Output the (x, y) coordinate of the center of the cell containing the given text.  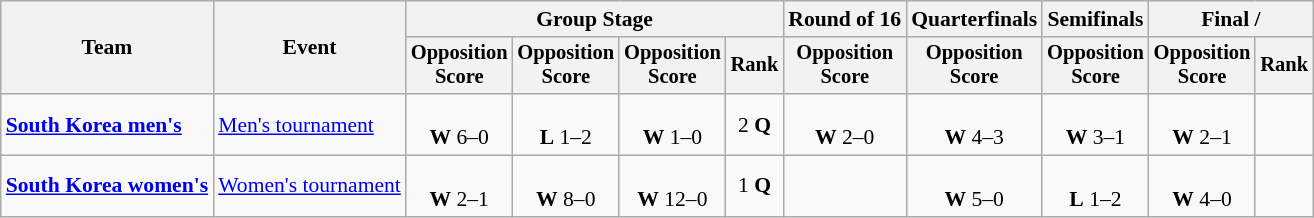
W 4–3 (974, 124)
W 8–0 (566, 186)
W 1–0 (672, 124)
2 Q (755, 124)
W 3–1 (1096, 124)
W 4–0 (1202, 186)
W 12–0 (672, 186)
Final / (1231, 19)
Event (310, 48)
Team (107, 48)
Quarterfinals (974, 19)
South Korea women's (107, 186)
Women's tournament (310, 186)
W 6–0 (460, 124)
South Korea men's (107, 124)
Round of 16 (844, 19)
Men's tournament (310, 124)
W 5–0 (974, 186)
Group Stage (594, 19)
W 2–0 (844, 124)
Semifinals (1096, 19)
1 Q (755, 186)
